Find where the given text appears and provide that cell's center as [x, y] coordinate. 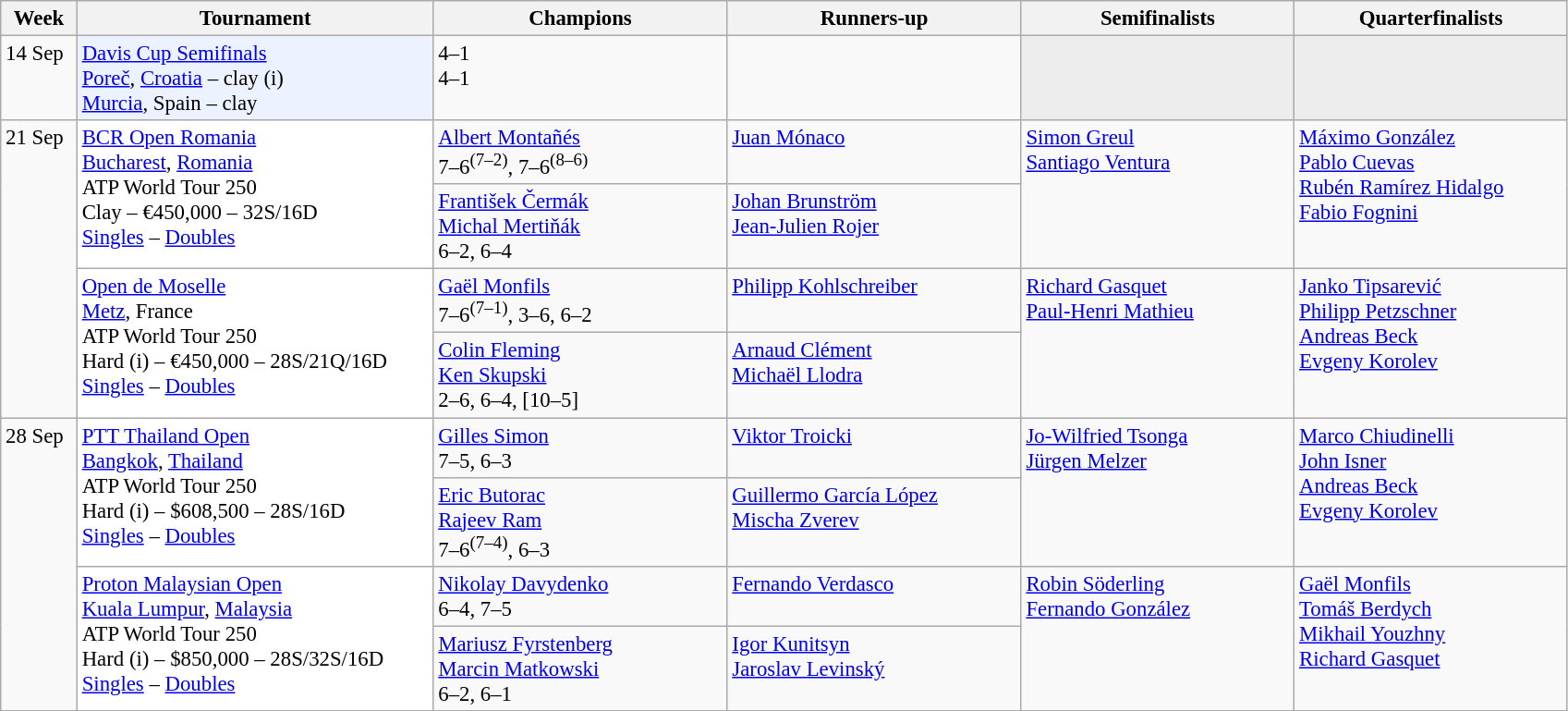
Tournament [255, 18]
Colin Fleming Ken Skupski2–6, 6–4, [10–5] [580, 375]
Runners-up [874, 18]
Gaël Monfils7–6(7–1), 3–6, 6–2 [580, 301]
Richard Gasquet Paul-Henri Mathieu [1158, 344]
PTT Thailand Open Bangkok, ThailandATP World Tour 250Hard (i) – $608,500 – 28S/16DSingles – Doubles [255, 492]
4–1 4–1 [580, 79]
Simon Greul Santiago Ventura [1158, 194]
Gilles Simon 7–5, 6–3 [580, 447]
Champions [580, 18]
Albert Montañés7–6(7–2), 7–6(8–6) [580, 152]
Arnaud Clément Michaël Llodra [874, 375]
Eric Butorac Rajeev Ram7–6(7–4), 6–3 [580, 521]
14 Sep [39, 79]
Nikolay Davydenko 6–4, 7–5 [580, 595]
Davis Cup Semifinals Poreč, Croatia – clay (i) Murcia, Spain – clay [255, 79]
Open de Moselle Metz, FranceATP World Tour 250Hard (i) – €450,000 – 28S/21Q/16DSingles – Doubles [255, 344]
Philipp Kohlschreiber [874, 301]
28 Sep [39, 564]
František Čermák Michal Mertiňák 6–2, 6–4 [580, 227]
Week [39, 18]
Igor Kunitsyn Jaroslav Levinský [874, 668]
Proton Malaysian Open Kuala Lumpur, MalaysiaATP World Tour 250Hard (i) – $850,000 – 28S/32S/16DSingles – Doubles [255, 638]
Fernando Verdasco [874, 595]
Jo-Wilfried Tsonga Jürgen Melzer [1158, 492]
Quarterfinalists [1431, 18]
Marco Chiudinelli John Isner Andreas Beck Evgeny Korolev [1431, 492]
Juan Mónaco [874, 152]
BCR Open Romania Bucharest, RomaniaATP World Tour 250Clay – €450,000 – 32S/16DSingles – Doubles [255, 194]
Mariusz Fyrstenberg Marcin Matkowski6–2, 6–1 [580, 668]
Viktor Troicki [874, 447]
Johan Brunström Jean-Julien Rojer [874, 227]
Robin Söderling Fernando González [1158, 638]
Janko Tipsarević Philipp Petzschner Andreas Beck Evgeny Korolev [1431, 344]
Guillermo García López Mischa Zverev [874, 521]
21 Sep [39, 269]
Semifinalists [1158, 18]
Gaël Monfils Tomáš Berdych Mikhail Youzhny Richard Gasquet [1431, 638]
Máximo González Pablo Cuevas Rubén Ramírez Hidalgo Fabio Fognini [1431, 194]
